Provide the (x, y) coordinate of the cell's center where the given text is located.  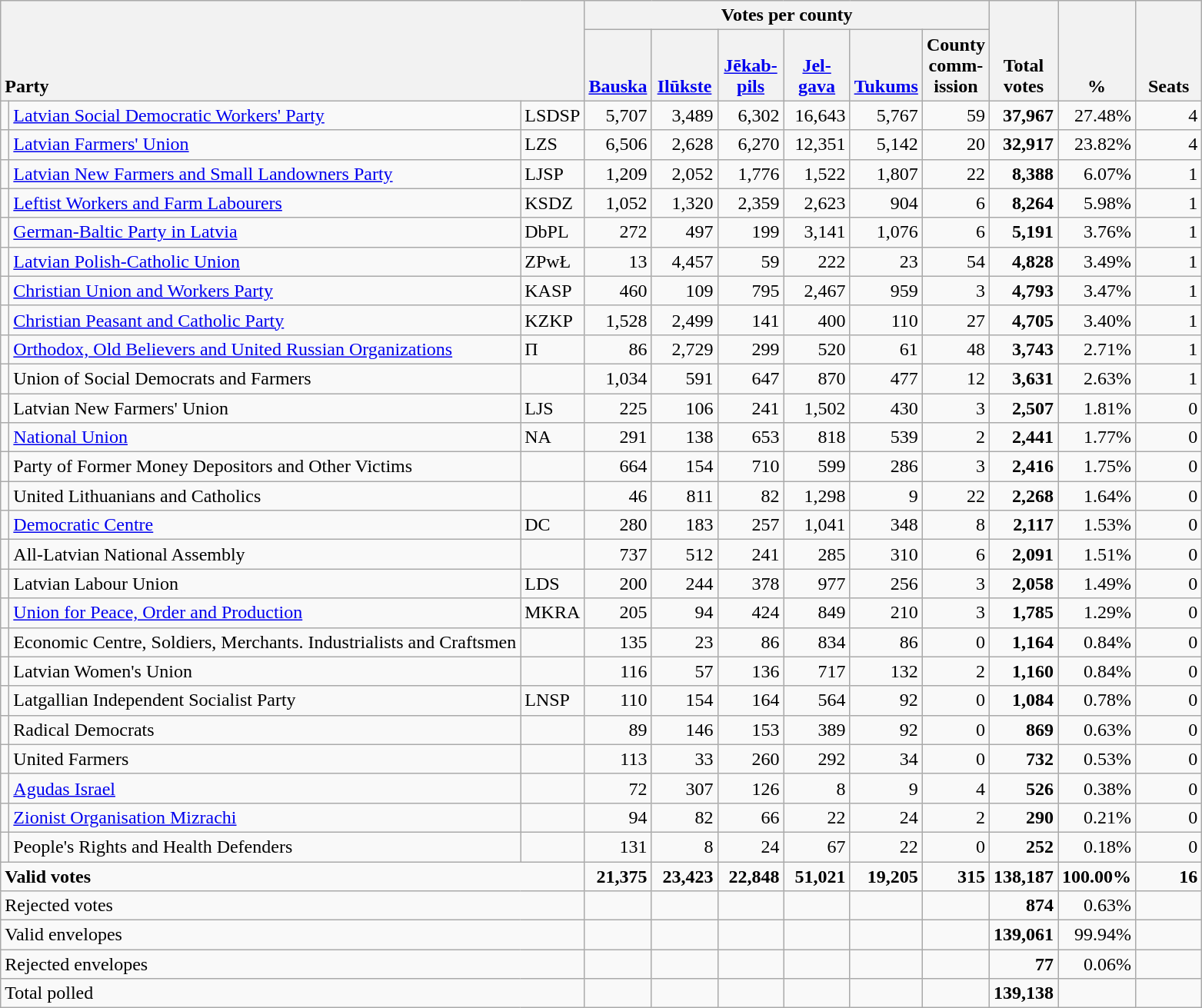
526 (1023, 788)
57 (684, 671)
200 (618, 584)
23,423 (684, 876)
4,828 (1023, 261)
Zionist Organisation Mizrachi (265, 817)
Latvian Social Democratic Workers' Party (265, 115)
German-Baltic Party in Latvia (265, 232)
United Lithuanians and Catholics (265, 496)
653 (751, 437)
2,441 (1023, 437)
Party of Former Money Depositors and Other Victims (265, 467)
89 (618, 730)
72 (618, 788)
Latvian Polish-Catholic Union (265, 261)
5,767 (886, 115)
3.76% (1097, 232)
1,320 (684, 203)
22,848 (751, 876)
205 (618, 613)
Economic Centre, Soldiers, Merchants. Industrialists and Craftsmen (265, 642)
LJS (552, 408)
Democratic Centre (265, 525)
113 (618, 759)
139,138 (1023, 993)
LDS (552, 584)
210 (886, 613)
DbPL (552, 232)
MKRA (552, 613)
33 (684, 759)
Seats (1169, 51)
KASP (552, 291)
8,388 (1023, 174)
0.38% (1097, 788)
48 (955, 349)
139,061 (1023, 935)
244 (684, 584)
497 (684, 232)
77 (1023, 964)
164 (751, 700)
849 (817, 613)
400 (817, 320)
Latvian New Farmers and Small Landowners Party (265, 174)
183 (684, 525)
6.07% (1097, 174)
Leftist Workers and Farm Labourers (265, 203)
141 (751, 320)
0.18% (1097, 847)
1,076 (886, 232)
315 (955, 876)
0.21% (1097, 817)
0.53% (1097, 759)
27 (955, 320)
Christian Peasant and Catholic Party (265, 320)
199 (751, 232)
37,967 (1023, 115)
477 (886, 378)
LNSP (552, 700)
285 (817, 554)
146 (684, 730)
869 (1023, 730)
LSDSP (552, 115)
2,416 (1023, 467)
6,270 (751, 145)
280 (618, 525)
904 (886, 203)
4,793 (1023, 291)
Tukums (886, 65)
Jēkab- pils (751, 65)
23.82% (1097, 145)
3,743 (1023, 349)
959 (886, 291)
1,528 (618, 320)
3.49% (1097, 261)
647 (751, 378)
1,522 (817, 174)
737 (618, 554)
21,375 (618, 876)
All-Latvian National Assembly (265, 554)
1.53% (1097, 525)
KSDZ (552, 203)
% (1097, 51)
19,205 (886, 876)
1.51% (1097, 554)
539 (886, 437)
LJSP (552, 174)
2,729 (684, 349)
870 (817, 378)
13 (618, 261)
Latgallian Independent Socialist Party (265, 700)
977 (817, 584)
Union for Peace, Order and Production (265, 613)
County comm- ission (955, 65)
1.29% (1097, 613)
Valid votes (292, 876)
51,021 (817, 876)
291 (618, 437)
Valid envelopes (292, 935)
99.94% (1097, 935)
16,643 (817, 115)
153 (751, 730)
Radical Democrats (265, 730)
Christian Union and Workers Party (265, 291)
424 (751, 613)
0.78% (1097, 700)
135 (618, 642)
272 (618, 232)
348 (886, 525)
П (552, 349)
1,164 (1023, 642)
Rejected envelopes (292, 964)
1,785 (1023, 613)
116 (618, 671)
20 (955, 145)
106 (684, 408)
0.06% (1097, 964)
260 (751, 759)
Agudas Israel (265, 788)
138,187 (1023, 876)
2.63% (1097, 378)
389 (817, 730)
National Union (265, 437)
3.47% (1097, 291)
Bauska (618, 65)
2,359 (751, 203)
138 (684, 437)
61 (886, 349)
378 (751, 584)
67 (817, 847)
1,041 (817, 525)
599 (817, 467)
66 (751, 817)
2,623 (817, 203)
2,507 (1023, 408)
5.98% (1097, 203)
Orthodox, Old Believers and United Russian Organizations (265, 349)
591 (684, 378)
100.00% (1097, 876)
2,628 (684, 145)
430 (886, 408)
1,807 (886, 174)
132 (886, 671)
252 (1023, 847)
Total votes (1023, 51)
4,705 (1023, 320)
8,264 (1023, 203)
811 (684, 496)
NA (552, 437)
Party (292, 51)
710 (751, 467)
Total polled (292, 993)
27.48% (1097, 115)
564 (817, 700)
6,302 (751, 115)
Latvian New Farmers' Union (265, 408)
34 (886, 759)
874 (1023, 906)
ZPwŁ (552, 261)
1,209 (618, 174)
16 (1169, 876)
290 (1023, 817)
732 (1023, 759)
222 (817, 261)
256 (886, 584)
LZS (552, 145)
834 (817, 642)
520 (817, 349)
257 (751, 525)
286 (886, 467)
2,268 (1023, 496)
512 (684, 554)
299 (751, 349)
1.64% (1097, 496)
109 (684, 291)
12,351 (817, 145)
1.81% (1097, 408)
Latvian Farmers' Union (265, 145)
Union of Social Democrats and Farmers (265, 378)
818 (817, 437)
Latvian Women's Union (265, 671)
136 (751, 671)
Ilūkste (684, 65)
126 (751, 788)
2,058 (1023, 584)
3,141 (817, 232)
12 (955, 378)
3.40% (1097, 320)
6,506 (618, 145)
1.77% (1097, 437)
Latvian Labour Union (265, 584)
310 (886, 554)
460 (618, 291)
664 (618, 467)
DC (552, 525)
2,052 (684, 174)
1,084 (1023, 700)
1.75% (1097, 467)
717 (817, 671)
5,707 (618, 115)
Jel- gava (817, 65)
32,917 (1023, 145)
3,631 (1023, 378)
4,457 (684, 261)
1,298 (817, 496)
5,191 (1023, 232)
54 (955, 261)
Votes per county (787, 15)
KZKP (552, 320)
1,052 (618, 203)
2,467 (817, 291)
307 (684, 788)
131 (618, 847)
1,502 (817, 408)
1,034 (618, 378)
2.71% (1097, 349)
292 (817, 759)
2,091 (1023, 554)
1,160 (1023, 671)
People's Rights and Health Defenders (265, 847)
United Farmers (265, 759)
1,776 (751, 174)
5,142 (886, 145)
2,499 (684, 320)
3,489 (684, 115)
795 (751, 291)
1.49% (1097, 584)
225 (618, 408)
Rejected votes (292, 906)
2,117 (1023, 525)
46 (618, 496)
